Search for the cell housing the specified text and yield its [X, Y] center coordinate. 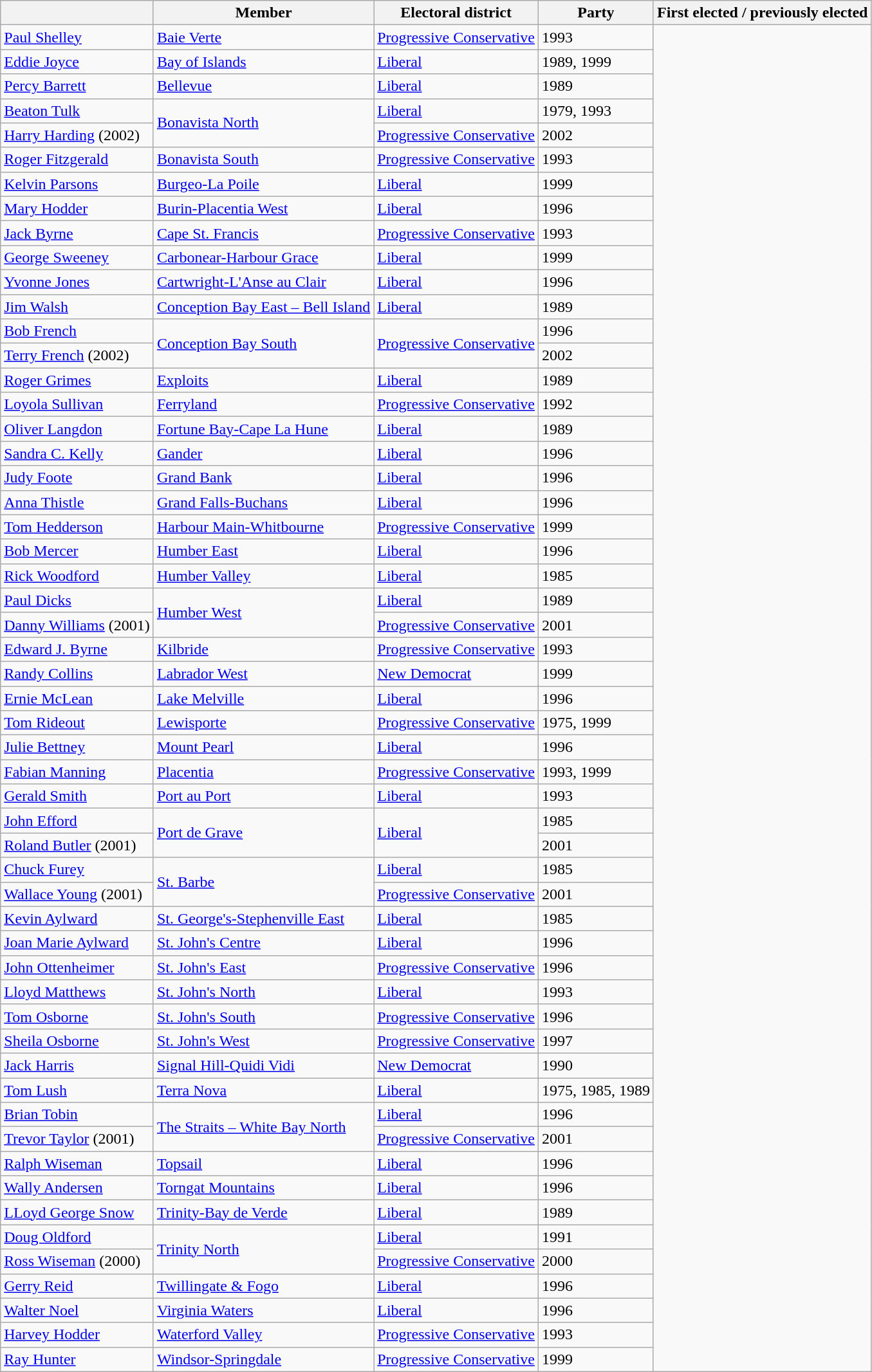
Baie Verte [263, 37]
Kilbride [263, 649]
Trevor Taylor (2001) [77, 1139]
Fortune Bay-Cape La Hune [263, 429]
Paul Dicks [77, 600]
St. Barbe [263, 882]
Tom Rideout [77, 723]
2000 [596, 1261]
Humber Valley [263, 576]
The Straits – White Bay North [263, 1127]
Burin-Placentia West [263, 208]
Jim Walsh [77, 307]
Jack Harris [77, 1065]
Oliver Langdon [77, 429]
Terry French (2002) [77, 356]
Bonavista North [263, 123]
Danny Williams (2001) [77, 625]
Jack Byrne [77, 233]
Chuck Furey [77, 870]
Tom Lush [77, 1090]
Gander [263, 453]
First elected / previously elected [762, 13]
Virginia Waters [263, 1310]
Topsail [263, 1164]
St. John's East [263, 967]
John Efford [77, 821]
Party [596, 13]
Lake Melville [263, 698]
Bay of Islands [263, 62]
Bonavista South [263, 160]
Sheila Osborne [77, 1041]
Kelvin Parsons [77, 184]
St. John's North [263, 992]
Fabian Manning [77, 772]
Ross Wiseman (2000) [77, 1261]
Tom Osborne [77, 1016]
1990 [596, 1065]
Harry Harding (2002) [77, 135]
Yvonne Jones [77, 282]
Bellevue [263, 86]
Harbour Main-Whitbourne [263, 527]
Sandra C. Kelly [77, 453]
Electoral district [456, 13]
1979, 1993 [596, 111]
Cartwright-L'Anse au Clair [263, 282]
St. John's West [263, 1041]
Ernie McLean [77, 698]
Lloyd Matthews [77, 992]
Anna Thistle [77, 502]
LLoyd George Snow [77, 1212]
Paul Shelley [77, 37]
Mount Pearl [263, 747]
Gerry Reid [77, 1286]
Cape St. Francis [263, 233]
Roland Butler (2001) [77, 845]
Kevin Aylward [77, 919]
Joan Marie Aylward [77, 943]
1993, 1999 [596, 772]
Port de Grave [263, 833]
1992 [596, 405]
Terra Nova [263, 1090]
Ralph Wiseman [77, 1164]
Placentia [263, 772]
Percy Barrett [77, 86]
1975, 1985, 1989 [596, 1090]
Tom Hedderson [77, 527]
Roger Fitzgerald [77, 160]
Beaton Tulk [77, 111]
Signal Hill-Quidi Vidi [263, 1065]
Brian Tobin [77, 1115]
Humber East [263, 551]
St. George's-Stephenville East [263, 919]
Lewisporte [263, 723]
Port au Port [263, 796]
1989, 1999 [596, 62]
Conception Bay South [263, 343]
Ferryland [263, 405]
Exploits [263, 380]
Grand Falls-Buchans [263, 502]
Torngat Mountains [263, 1188]
Eddie Joyce [77, 62]
Conception Bay East – Bell Island [263, 307]
Ray Hunter [77, 1359]
John Ottenheimer [77, 967]
Humber West [263, 612]
Twillingate & Fogo [263, 1286]
1975, 1999 [596, 723]
1997 [596, 1041]
Trinity North [263, 1249]
St. John's South [263, 1016]
Judy Foote [77, 478]
George Sweeney [77, 257]
Member [263, 13]
St. John's Centre [263, 943]
Edward J. Byrne [77, 649]
Gerald Smith [77, 796]
Waterford Valley [263, 1335]
Wallace Young (2001) [77, 894]
Labrador West [263, 673]
Rick Woodford [77, 576]
Mary Hodder [77, 208]
Harvey Hodder [77, 1335]
Loyola Sullivan [77, 405]
Walter Noel [77, 1310]
Windsor-Springdale [263, 1359]
Roger Grimes [77, 380]
Bob French [77, 331]
Doug Oldford [77, 1237]
Carbonear-Harbour Grace [263, 257]
Burgeo-La Poile [263, 184]
1991 [596, 1237]
Trinity-Bay de Verde [263, 1212]
Wally Andersen [77, 1188]
Julie Bettney [77, 747]
Grand Bank [263, 478]
Randy Collins [77, 673]
Bob Mercer [77, 551]
